For the text-containing cell, return its midpoint in [x, y] coordinate format. 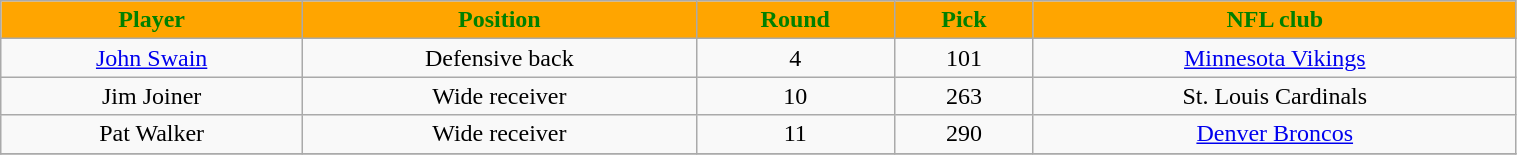
101 [964, 58]
11 [795, 134]
Defensive back [500, 58]
290 [964, 134]
Denver Broncos [1274, 134]
Player [152, 20]
St. Louis Cardinals [1274, 96]
Pick [964, 20]
Jim Joiner [152, 96]
263 [964, 96]
4 [795, 58]
Pat Walker [152, 134]
Round [795, 20]
10 [795, 96]
Minnesota Vikings [1274, 58]
Position [500, 20]
John Swain [152, 58]
NFL club [1274, 20]
